Pinpoint the cell where the given text exists, returning its [x, y] midpoint coordinate. 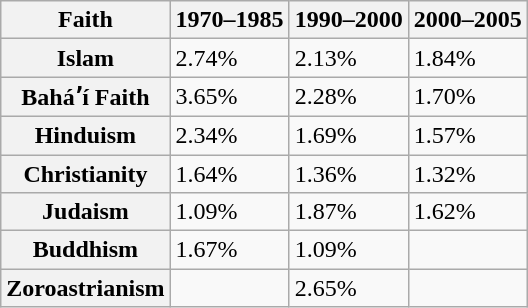
1.69% [348, 135]
2000–2005 [468, 20]
1.67% [230, 250]
2.34% [230, 135]
2.65% [348, 288]
2.74% [230, 58]
Christianity [86, 173]
1990–2000 [348, 20]
1.57% [468, 135]
Faith [86, 20]
Buddhism [86, 250]
1.62% [468, 212]
Judaism [86, 212]
Islam [86, 58]
1.84% [468, 58]
1.36% [348, 173]
1.32% [468, 173]
Baháʼí Faith [86, 97]
1.64% [230, 173]
3.65% [230, 97]
Hinduism [86, 135]
1970–1985 [230, 20]
2.13% [348, 58]
2.28% [348, 97]
1.70% [468, 97]
1.87% [348, 212]
Zoroastrianism [86, 288]
